For the text-containing cell, return its midpoint in (X, Y) coordinate format. 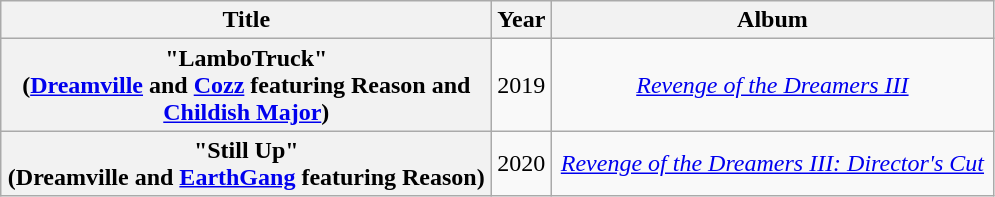
"Still Up"(Dreamville and EarthGang featuring Reason) (246, 164)
Album (772, 20)
2019 (522, 85)
2020 (522, 164)
Revenge of the Dreamers III: Director's Cut (772, 164)
"LamboTruck"(Dreamville and Cozz featuring Reason and Childish Major) (246, 85)
Year (522, 20)
Title (246, 20)
Revenge of the Dreamers III (772, 85)
